Output the [X, Y] coordinate of the center of the cell containing the given text.  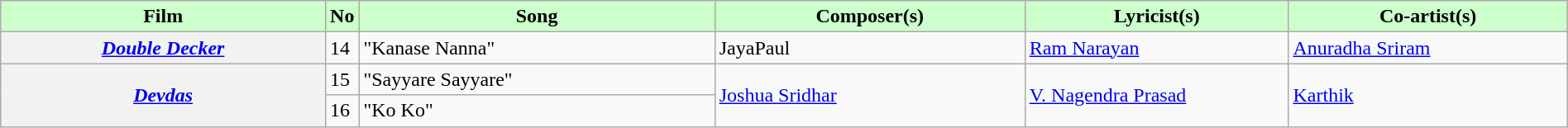
Composer(s) [870, 17]
Karthik [1427, 95]
"Sayyare Sayyare" [537, 79]
Joshua Sridhar [870, 95]
"Kanase Nanna" [537, 48]
Devdas [164, 95]
15 [342, 79]
Film [164, 17]
16 [342, 111]
Ram Narayan [1156, 48]
Song [537, 17]
Co-artist(s) [1427, 17]
Double Decker [164, 48]
14 [342, 48]
Anuradha Sriram [1427, 48]
Lyricist(s) [1156, 17]
"Ko Ko" [537, 111]
V. Nagendra Prasad [1156, 95]
JayaPaul [870, 48]
No [342, 17]
